Search for the cell housing the specified text and yield its [x, y] center coordinate. 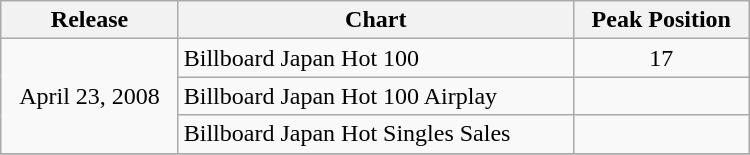
Billboard Japan Hot Singles Sales [376, 134]
Billboard Japan Hot 100 [376, 58]
Chart [376, 20]
Release [90, 20]
17 [661, 58]
April 23, 2008 [90, 96]
Billboard Japan Hot 100 Airplay [376, 96]
Peak Position [661, 20]
